For the text-containing cell, return its midpoint in (x, y) coordinate format. 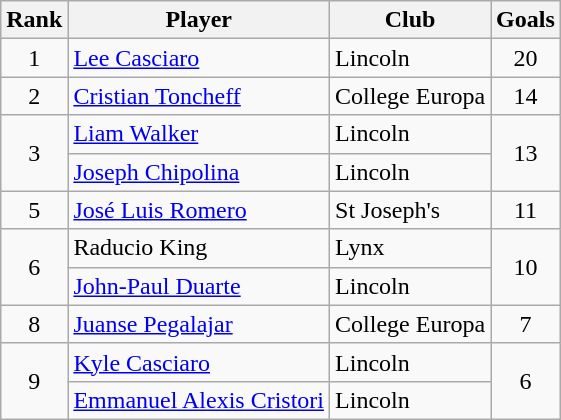
7 (526, 324)
Joseph Chipolina (199, 172)
Player (199, 20)
Lynx (410, 248)
13 (526, 153)
Raducio King (199, 248)
Cristian Toncheff (199, 96)
5 (34, 210)
Kyle Casciaro (199, 362)
Juanse Pegalajar (199, 324)
8 (34, 324)
St Joseph's (410, 210)
11 (526, 210)
14 (526, 96)
2 (34, 96)
John-Paul Duarte (199, 286)
Lee Casciaro (199, 58)
Emmanuel Alexis Cristori (199, 400)
1 (34, 58)
9 (34, 381)
10 (526, 267)
José Luis Romero (199, 210)
3 (34, 153)
Goals (526, 20)
Liam Walker (199, 134)
Club (410, 20)
Rank (34, 20)
20 (526, 58)
